Locate the cell with the specified text and output its (x, y) center coordinate. 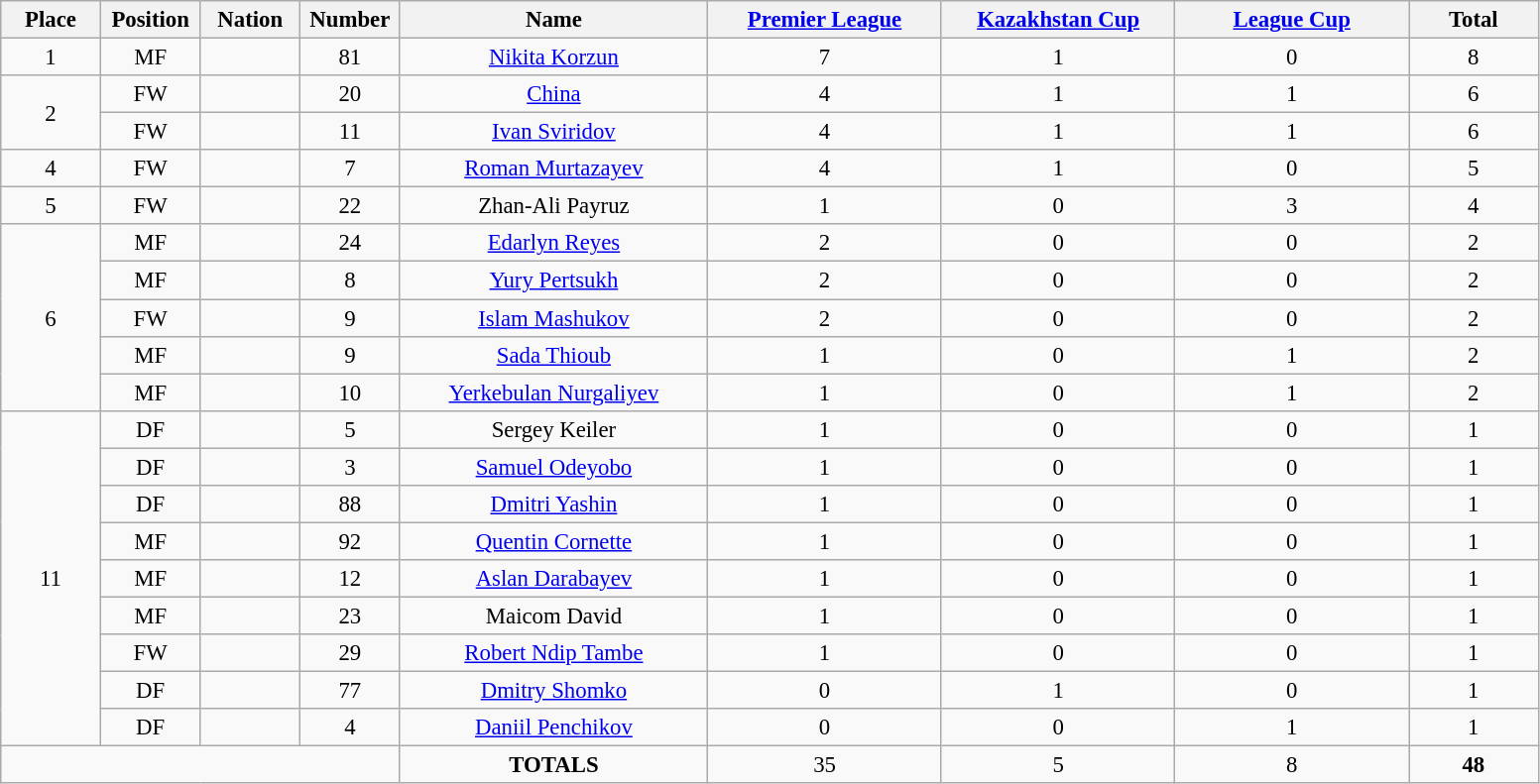
12 (351, 579)
Premier League (825, 20)
10 (351, 392)
Position (151, 20)
Edarlyn Reyes (553, 243)
Robert Ndip Tambe (553, 653)
77 (351, 691)
Daniil Penchikov (553, 728)
35 (825, 765)
Number (351, 20)
Dmitry Shomko (553, 691)
Maicom David (553, 616)
Ivan Sviridov (553, 132)
24 (351, 243)
Yerkebulan Nurgaliyev (553, 392)
Zhan-Ali Payruz (553, 206)
Kazakhstan Cup (1058, 20)
Quentin Cornette (553, 541)
Total (1474, 20)
23 (351, 616)
China (553, 94)
20 (351, 94)
Islam Mashukov (553, 318)
Dmitri Yashin (553, 504)
League Cup (1292, 20)
Roman Murtazayev (553, 168)
Sada Thioub (553, 355)
Aslan Darabayev (553, 579)
Nikita Korzun (553, 57)
Yury Pertsukh (553, 280)
81 (351, 57)
22 (351, 206)
92 (351, 541)
29 (351, 653)
Samuel Odeyobo (553, 467)
Sergey Keiler (553, 429)
88 (351, 504)
Name (553, 20)
Nation (250, 20)
Place (52, 20)
48 (1474, 765)
TOTALS (553, 765)
